From the cell containing the given text, extract its center point as (x, y) coordinate. 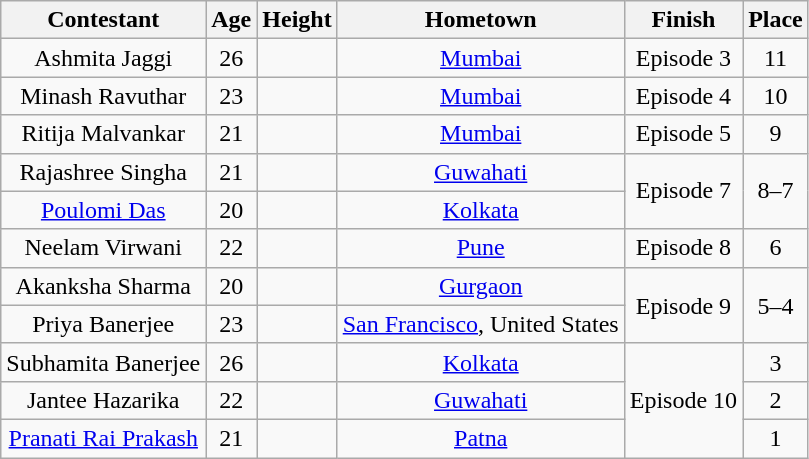
Pranati Rai Prakash (104, 438)
Poulomi Das (104, 210)
Episode 9 (683, 305)
Height (297, 20)
Ashmita Jaggi (104, 58)
Minash Ravuthar (104, 96)
Neelam Virwani (104, 248)
San Francisco, United States (480, 324)
Episode 5 (683, 134)
5–4 (776, 305)
Episode 3 (683, 58)
8–7 (776, 191)
Gurgaon (480, 286)
Age (232, 20)
2 (776, 400)
Finish (683, 20)
Priya Banerjee (104, 324)
11 (776, 58)
6 (776, 248)
9 (776, 134)
Ritija Malvankar (104, 134)
1 (776, 438)
Hometown (480, 20)
Episode 8 (683, 248)
Contestant (104, 20)
Place (776, 20)
Rajashree Singha (104, 172)
Jantee Hazarika (104, 400)
Akanksha Sharma (104, 286)
10 (776, 96)
Pune (480, 248)
3 (776, 362)
Episode 4 (683, 96)
Patna (480, 438)
Episode 7 (683, 191)
Episode 10 (683, 400)
Subhamita Banerjee (104, 362)
